Search for the cell housing the specified text and yield its (X, Y) center coordinate. 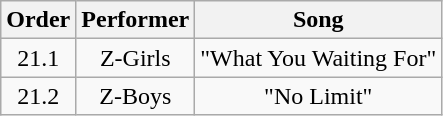
Z-Girls (136, 58)
21.2 (38, 96)
"What You Waiting For" (318, 58)
"No Limit" (318, 96)
Order (38, 20)
Song (318, 20)
21.1 (38, 58)
Performer (136, 20)
Z-Boys (136, 96)
